Identify which cell holds the provided text, then report its (X, Y) central coordinate. 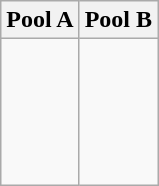
Pool A (40, 20)
Pool B (118, 20)
